Provide the (x, y) coordinate of the cell's center where the given text is located.  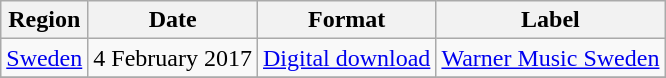
Warner Music Sweden (550, 58)
Digital download (347, 58)
Label (550, 20)
4 February 2017 (173, 58)
Format (347, 20)
Region (44, 20)
Date (173, 20)
Sweden (44, 58)
